Scan for the cell matching the given text and deliver its (X, Y) coordinate at center. 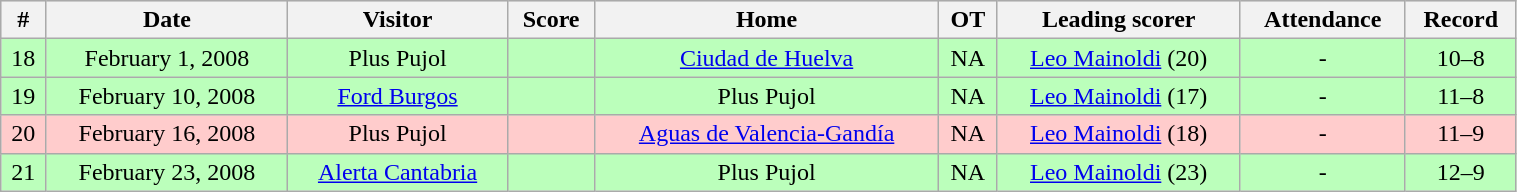
February 16, 2008 (167, 134)
February 10, 2008 (167, 96)
Ciudad de Huelva (766, 58)
Leo Mainoldi (18) (1118, 134)
Leo Mainoldi (17) (1118, 96)
Leading scorer (1118, 20)
18 (24, 58)
OT (968, 20)
Score (551, 20)
10–8 (1460, 58)
# (24, 20)
Alerta Cantabria (398, 172)
Home (766, 20)
20 (24, 134)
21 (24, 172)
Leo Mainoldi (20) (1118, 58)
11–8 (1460, 96)
Ford Burgos (398, 96)
February 1, 2008 (167, 58)
Leo Mainoldi (23) (1118, 172)
11–9 (1460, 134)
Date (167, 20)
Attendance (1322, 20)
February 23, 2008 (167, 172)
Record (1460, 20)
19 (24, 96)
12–9 (1460, 172)
Aguas de Valencia-Gandía (766, 134)
Visitor (398, 20)
